Provide the (X, Y) coordinate of the cell's center where the given text is located.  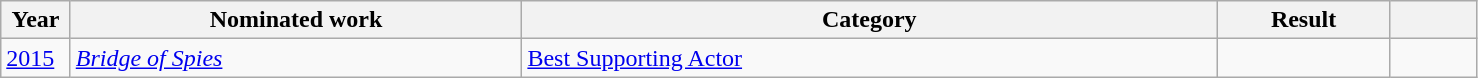
Bridge of Spies (296, 58)
Best Supporting Actor (870, 58)
Nominated work (296, 20)
Year (36, 20)
Category (870, 20)
2015 (36, 58)
Result (1304, 20)
